Search for the cell housing the specified text and yield its [x, y] center coordinate. 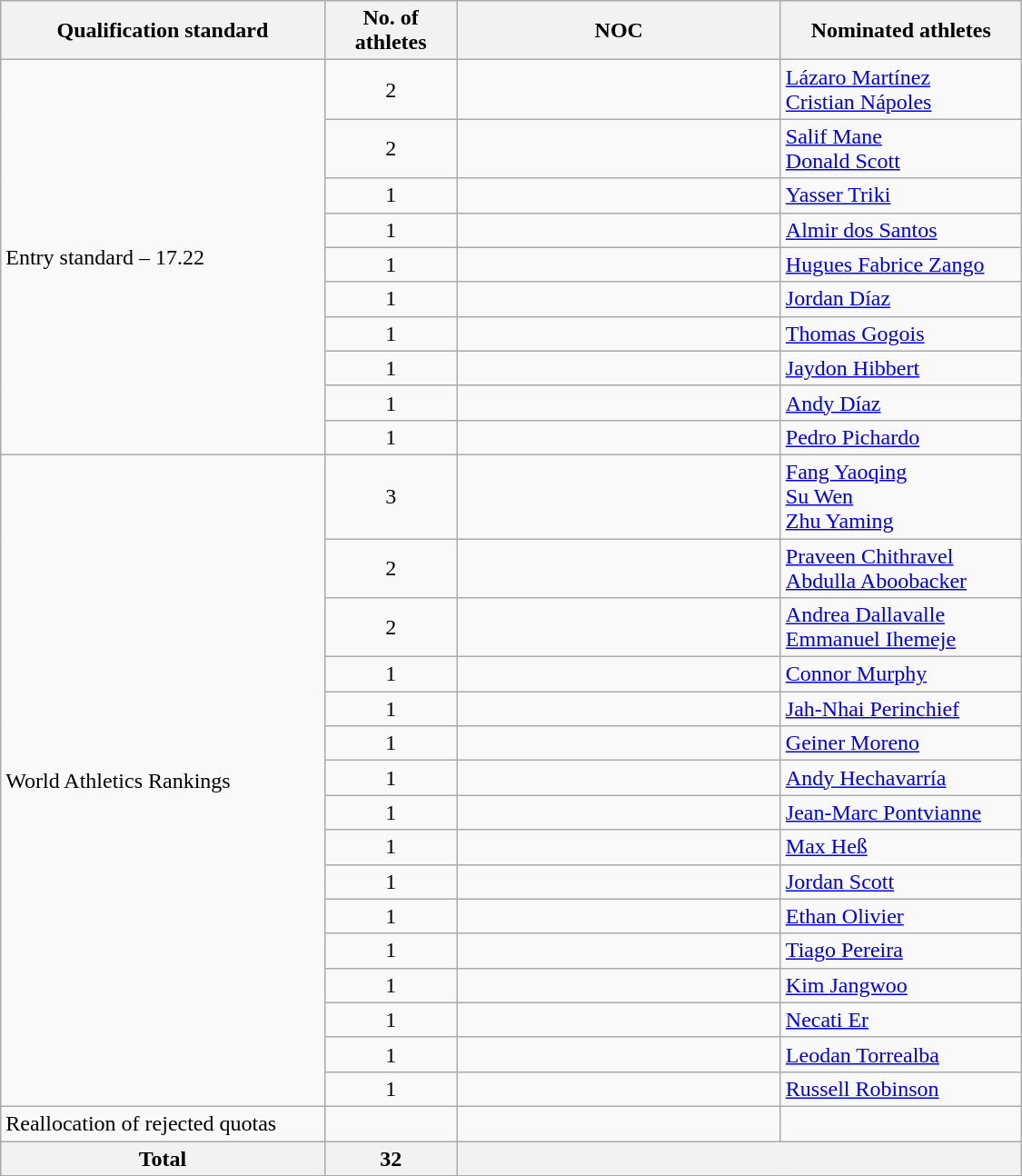
Andy Díaz [901, 403]
Reallocation of rejected quotas [163, 1123]
Max Heß [901, 847]
3 [391, 496]
Salif ManeDonald Scott [901, 149]
Total [163, 1159]
Nominated athletes [901, 31]
Jah-Nhai Perinchief [901, 709]
Qualification standard [163, 31]
No. of athletes [391, 31]
Almir dos Santos [901, 230]
Leodan Torrealba [901, 1054]
Thomas Gogois [901, 334]
Geiner Moreno [901, 743]
Entry standard – 17.22 [163, 258]
Fang YaoqingSu WenZhu Yaming [901, 496]
World Athletics Rankings [163, 780]
Andy Hechavarría [901, 778]
Kim Jangwoo [901, 985]
Lázaro MartínezCristian Nápoles [901, 89]
Hugues Fabrice Zango [901, 264]
Pedro Pichardo [901, 437]
Russell Robinson [901, 1089]
Tiago Pereira [901, 951]
NOC [619, 31]
32 [391, 1159]
Praveen ChithravelAbdulla Aboobacker [901, 567]
Jordan Scott [901, 882]
Necati Er [901, 1020]
Ethan Olivier [901, 916]
Andrea DallavalleEmmanuel Ihemeje [901, 627]
Connor Murphy [901, 674]
Jordan Díaz [901, 299]
Yasser Triki [901, 195]
Jaydon Hibbert [901, 368]
Jean-Marc Pontvianne [901, 812]
